For the text-containing cell, return its midpoint in (x, y) coordinate format. 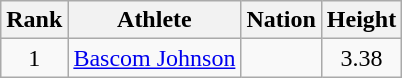
3.38 (361, 58)
Athlete (154, 20)
Nation (281, 20)
Bascom Johnson (154, 58)
Rank (34, 20)
Height (361, 20)
1 (34, 58)
